Scan for the cell matching the given text and deliver its [x, y] coordinate at center. 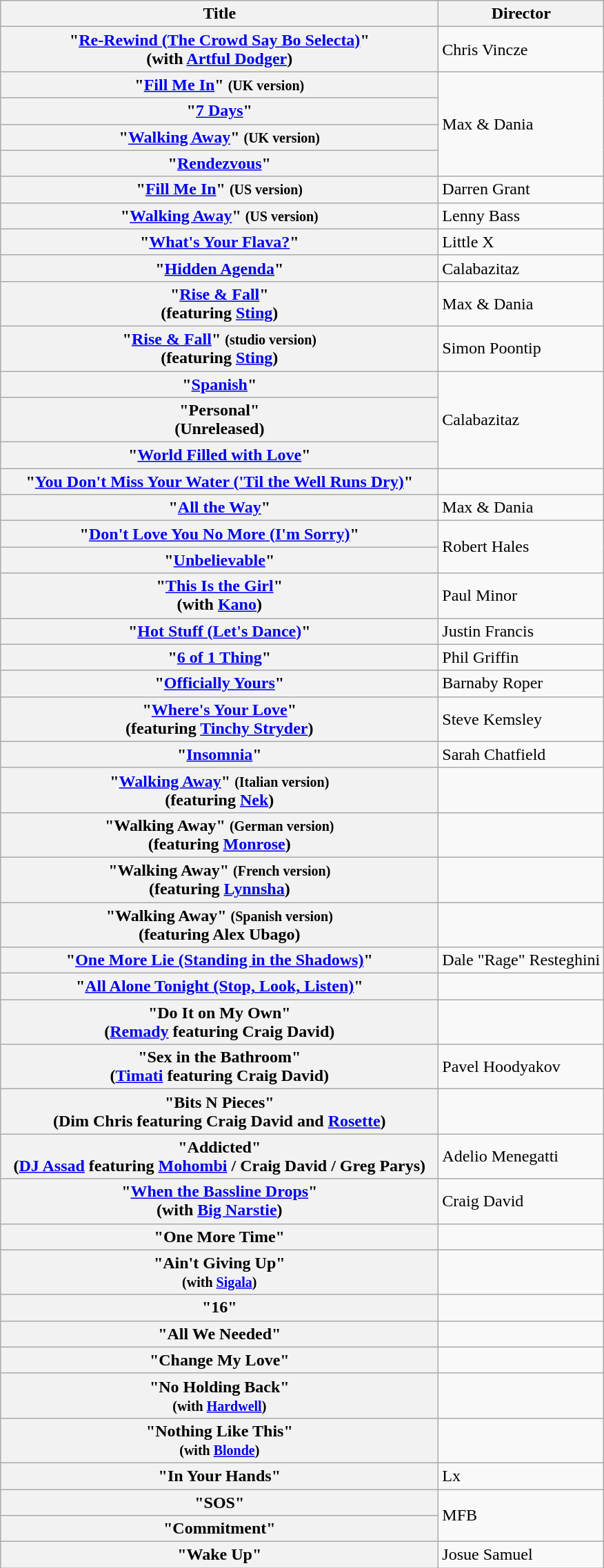
"Fill Me In" (US version) [219, 189]
Chris Vincze [521, 50]
"Addicted" (DJ Assad featuring Mohombi / Craig David / Greg Parys) [219, 1156]
"Rise & Fall" (featuring Sting) [219, 303]
"Walking Away" (US version) [219, 216]
"Walking Away" (French version) (featuring Lynnsha) [219, 879]
"Walking Away" (UK version) [219, 137]
"Walking Away" (Italian version) (featuring Nek) [219, 790]
"All the Way" [219, 508]
"All Alone Tonight (Stop, Look, Listen)" [219, 987]
"7 Days" [219, 111]
"Personal" (Unreleased) [219, 420]
"Spanish" [219, 384]
"Insomnia" [219, 754]
"This Is the Girl" (with Kano) [219, 595]
Lenny Bass [521, 216]
Dale "Rage" Resteghini [521, 960]
"Fill Me In" (UK version) [219, 85]
"Hidden Agenda" [219, 268]
"World Filled with Love" [219, 455]
Robert Hales [521, 547]
Little X [521, 242]
"One More Time" [219, 1237]
"Ain't Giving Up"(with Sigala) [219, 1272]
Steve Kemsley [521, 719]
Sarah Chatfield [521, 754]
"Where's Your Love" (featuring Tinchy Stryder) [219, 719]
"Do It on My Own" (Remady featuring Craig David) [219, 1022]
Paul Minor [521, 595]
"Nothing Like This"(with Blonde) [219, 1440]
"Officially Yours" [219, 683]
"Unbelievable" [219, 560]
"16" [219, 1308]
"SOS" [219, 1503]
Phil Griffin [521, 657]
Craig David [521, 1201]
"Rendezvous" [219, 163]
"Change My Love" [219, 1360]
Simon Poontip [521, 349]
"Commitment" [219, 1529]
Barnaby Roper [521, 683]
"Sex in the Bathroom" (Timati featuring Craig David) [219, 1066]
"Wake Up" [219, 1555]
"Hot Stuff (Let's Dance)" [219, 631]
"One More Lie (Standing in the Shadows)" [219, 960]
"Bits N Pieces" (Dim Chris featuring Craig David and Rosette) [219, 1112]
Josue Samuel [521, 1555]
"What's Your Flava?" [219, 242]
"In Your Hands" [219, 1476]
MFB [521, 1516]
Pavel Hoodyakov [521, 1066]
Adelio Menegatti [521, 1156]
"You Don't Miss Your Water ('Til the Well Runs Dry)" [219, 482]
"Walking Away" (Spanish version) (featuring Alex Ubago) [219, 925]
Title [219, 14]
"Re-Rewind (The Crowd Say Bo Selecta)" (with Artful Dodger) [219, 50]
Darren Grant [521, 189]
"Rise & Fall" (studio version) (featuring Sting) [219, 349]
"All We Needed" [219, 1334]
"6 of 1 Thing" [219, 657]
"No Holding Back"(with Hardwell) [219, 1396]
"Walking Away" (German version) (featuring Monrose) [219, 835]
"Don't Love You No More (I'm Sorry)" [219, 534]
Justin Francis [521, 631]
Lx [521, 1476]
"When the Bassline Drops" (with Big Narstie) [219, 1201]
Director [521, 14]
